Locate the cell with the specified text and output its [x, y] center coordinate. 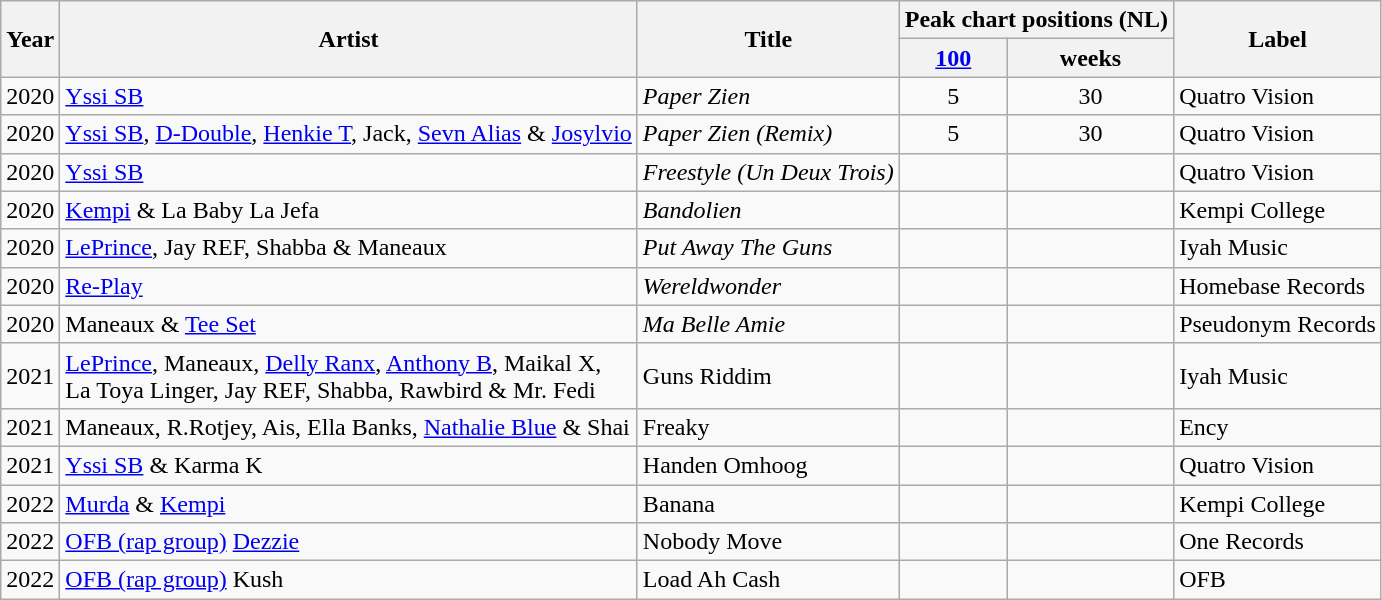
Load Ah Cash [768, 580]
Put Away The Guns [768, 248]
Ency [1278, 427]
OFB [1278, 580]
LePrince, Maneaux, Delly Ranx, Anthony B, Maikal X,La Toya Linger, Jay REF, Shabba, Rawbird & Mr. Fedi [349, 376]
Peak chart positions (NL) [1036, 20]
Yssi SB, D-Double, Henkie T, Jack, Sevn Alias & Josylvio [349, 134]
Paper Zien (Remix) [768, 134]
Homebase Records [1278, 286]
Banana [768, 503]
weeks [1090, 58]
Yssi SB & Karma K [349, 465]
Murda & Kempi [349, 503]
OFB (rap group) Kush [349, 580]
Guns Riddim [768, 376]
Year [30, 39]
Maneaux, R.Rotjey, Ais, Ella Banks, Nathalie Blue & Shai [349, 427]
Maneaux & Tee Set [349, 324]
Freestyle (Un Deux Trois) [768, 172]
Ma Belle Amie [768, 324]
Title [768, 39]
Freaky [768, 427]
Re-Play [349, 286]
100 [953, 58]
LePrince, Jay REF, Shabba & Maneaux [349, 248]
Label [1278, 39]
Nobody Move [768, 542]
One Records [1278, 542]
Bandolien [768, 210]
Handen Omhoog [768, 465]
Paper Zien [768, 96]
Artist [349, 39]
Pseudonym Records [1278, 324]
OFB (rap group) Dezzie [349, 542]
Kempi & La Baby La Jefa [349, 210]
Wereldwonder [768, 286]
